Find where the given text appears and provide that cell's center as (X, Y) coordinate. 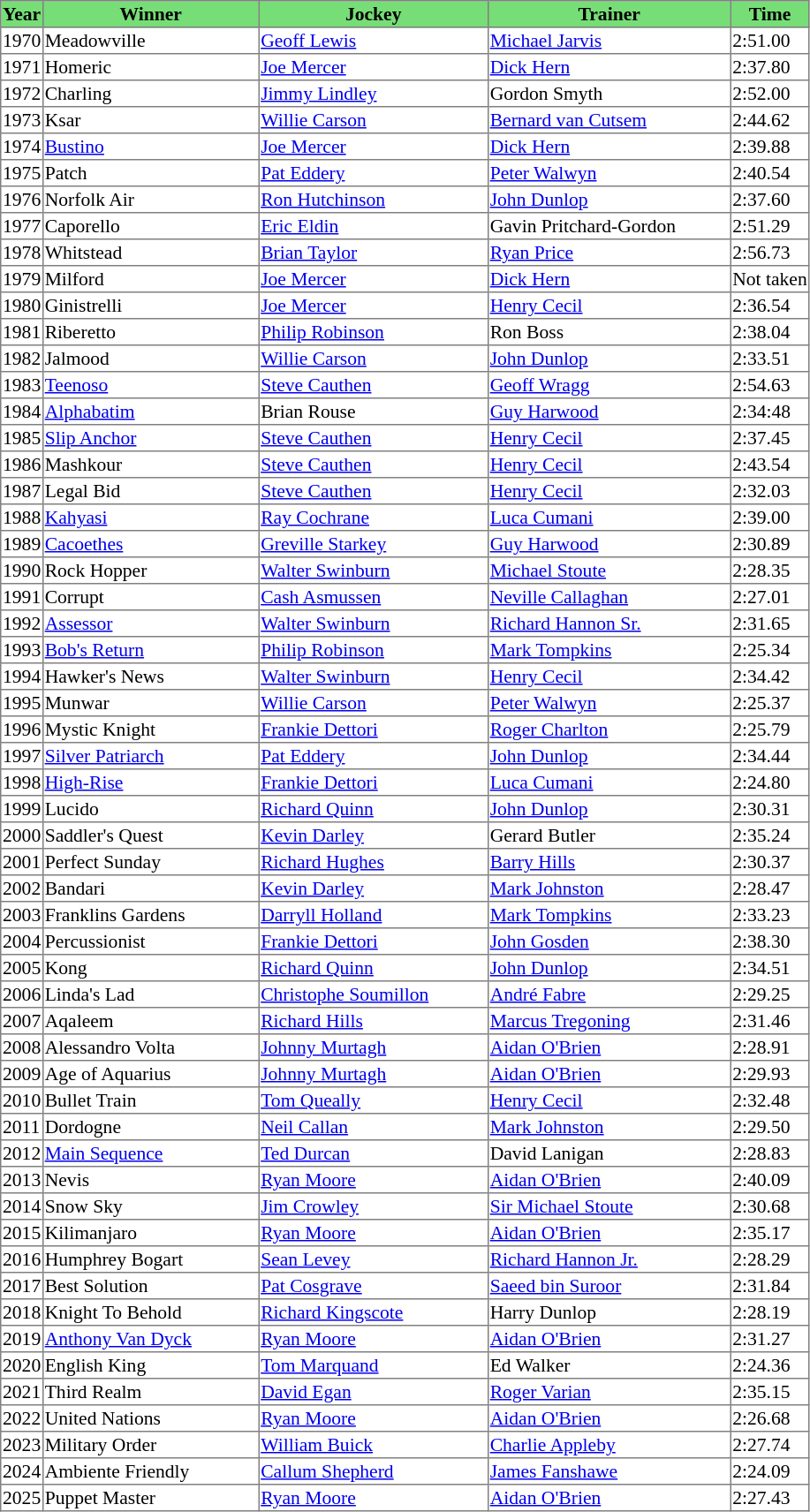
2015 (22, 1233)
Greville Starkey (374, 544)
1993 (22, 650)
Richard Hannon Jr. (609, 1259)
Barry Hills (609, 862)
Christophe Soumillon (374, 994)
David Egan (374, 1392)
Homeric (150, 67)
English King (150, 1365)
2:29.93 (770, 1074)
1991 (22, 597)
2:27.74 (770, 1445)
2:28.35 (770, 571)
2020 (22, 1365)
Trainer (609, 14)
2:29.50 (770, 1127)
Jockey (374, 14)
2:39.00 (770, 518)
Snow Sky (150, 1206)
James Fanshawe (609, 1471)
Humphrey Bogart (150, 1259)
Time (770, 14)
Legal Bid (150, 491)
High-Rise (150, 782)
2:31.65 (770, 624)
2012 (22, 1153)
Brian Rouse (374, 412)
Geoff Lewis (374, 41)
2014 (22, 1206)
1978 (22, 253)
Kong (150, 968)
Tom Marquand (374, 1365)
Brian Taylor (374, 253)
2:28.19 (770, 1312)
1988 (22, 518)
1971 (22, 67)
Gavin Pritchard-Gordon (609, 226)
Eric Eldin (374, 226)
2:38.30 (770, 941)
Slip Anchor (150, 438)
2019 (22, 1339)
Roger Charlton (609, 730)
2:26.68 (770, 1418)
2:30.68 (770, 1206)
2:28.29 (770, 1259)
2:25.37 (770, 703)
2005 (22, 968)
Charlie Appleby (609, 1445)
2:25.34 (770, 650)
Dordogne (150, 1127)
2001 (22, 862)
Bustino (150, 147)
Kilimanjaro (150, 1233)
Percussionist (150, 941)
Bernard van Cutsem (609, 120)
1982 (22, 359)
Linda's Lad (150, 994)
2:40.54 (770, 173)
1998 (22, 782)
2:44.62 (770, 120)
Neville Callaghan (609, 597)
Ron Boss (609, 332)
United Nations (150, 1418)
2:28.83 (770, 1153)
2:38.04 (770, 332)
1996 (22, 730)
Roger Varian (609, 1392)
1977 (22, 226)
2:32.48 (770, 1100)
Silver Patriarch (150, 756)
2:52.00 (770, 94)
Best Solution (150, 1286)
1985 (22, 438)
2003 (22, 915)
2011 (22, 1127)
2:31.46 (770, 1021)
Military Order (150, 1445)
Third Realm (150, 1392)
Not taken (770, 279)
Whitstead (150, 253)
Sean Levey (374, 1259)
Ted Durcan (374, 1153)
Bob's Return (150, 650)
2:29.25 (770, 994)
1986 (22, 465)
Neil Callan (374, 1127)
Munwar (150, 703)
Michael Jarvis (609, 41)
Corrupt (150, 597)
2:24.09 (770, 1471)
Ryan Price (609, 253)
2:37.80 (770, 67)
2:51.29 (770, 226)
Tom Queally (374, 1100)
2021 (22, 1392)
Knight To Behold (150, 1312)
Alphabatim (150, 412)
2023 (22, 1445)
1992 (22, 624)
David Lanigan (609, 1153)
2022 (22, 1418)
2:31.27 (770, 1339)
1997 (22, 756)
Hawker's News (150, 677)
2:31.84 (770, 1286)
2009 (22, 1074)
Richard Hughes (374, 862)
2:35.15 (770, 1392)
2:33.23 (770, 915)
1970 (22, 41)
Pat Cosgrave (374, 1286)
2002 (22, 888)
Meadowville (150, 41)
Nevis (150, 1180)
1973 (22, 120)
Richard Kingscote (374, 1312)
Cash Asmussen (374, 597)
2:24.80 (770, 782)
2:28.91 (770, 1047)
1989 (22, 544)
Ksar (150, 120)
Aqaleem (150, 1021)
2006 (22, 994)
Assessor (150, 624)
2008 (22, 1047)
John Gosden (609, 941)
Patch (150, 173)
2:37.60 (770, 200)
2:27.43 (770, 1498)
1980 (22, 306)
Kahyasi (150, 518)
Year (22, 14)
2:34.44 (770, 756)
Cacoethes (150, 544)
Jalmood (150, 359)
2017 (22, 1286)
1979 (22, 279)
2:32.03 (770, 491)
1984 (22, 412)
Winner (150, 14)
Ed Walker (609, 1365)
2013 (22, 1180)
Riberetto (150, 332)
Norfolk Air (150, 200)
1987 (22, 491)
2:51.00 (770, 41)
2:30.89 (770, 544)
1976 (22, 200)
2:34.51 (770, 968)
Perfect Sunday (150, 862)
Anthony Van Dyck (150, 1339)
2:25.79 (770, 730)
1999 (22, 809)
1981 (22, 332)
Gordon Smyth (609, 94)
Milford (150, 279)
2:27.01 (770, 597)
2:56.73 (770, 253)
2:34.42 (770, 677)
Ron Hutchinson (374, 200)
2:36.54 (770, 306)
2:33.51 (770, 359)
Michael Stoute (609, 571)
Lucido (150, 809)
Age of Aquarius (150, 1074)
Caporello (150, 226)
2:39.88 (770, 147)
2:24.36 (770, 1365)
Marcus Tregoning (609, 1021)
2004 (22, 941)
1975 (22, 173)
2018 (22, 1312)
2000 (22, 835)
William Buick (374, 1445)
Ray Cochrane (374, 518)
Main Sequence (150, 1153)
Rock Hopper (150, 571)
Richard Hills (374, 1021)
1990 (22, 571)
2025 (22, 1498)
2:35.24 (770, 835)
André Fabre (609, 994)
Darryll Holland (374, 915)
Ginistrelli (150, 306)
1974 (22, 147)
1983 (22, 385)
Teenoso (150, 385)
Sir Michael Stoute (609, 1206)
Mystic Knight (150, 730)
2:30.37 (770, 862)
Gerard Butler (609, 835)
Callum Shepherd (374, 1471)
2:35.17 (770, 1233)
2:54.63 (770, 385)
2:40.09 (770, 1180)
Harry Dunlop (609, 1312)
Saeed bin Suroor (609, 1286)
Richard Hannon Sr. (609, 624)
Jim Crowley (374, 1206)
2:30.31 (770, 809)
Franklins Gardens (150, 915)
2:34:48 (770, 412)
2:37.45 (770, 438)
1995 (22, 703)
Ambiente Friendly (150, 1471)
Charling (150, 94)
2:28.47 (770, 888)
Geoff Wragg (609, 385)
2024 (22, 1471)
Puppet Master (150, 1498)
Mashkour (150, 465)
2016 (22, 1259)
Bandari (150, 888)
Jimmy Lindley (374, 94)
Bullet Train (150, 1100)
2007 (22, 1021)
1972 (22, 94)
2:43.54 (770, 465)
Alessandro Volta (150, 1047)
2010 (22, 1100)
Saddler's Quest (150, 835)
1994 (22, 677)
